Provide the (X, Y) coordinate of the cell's center where the given text is located.  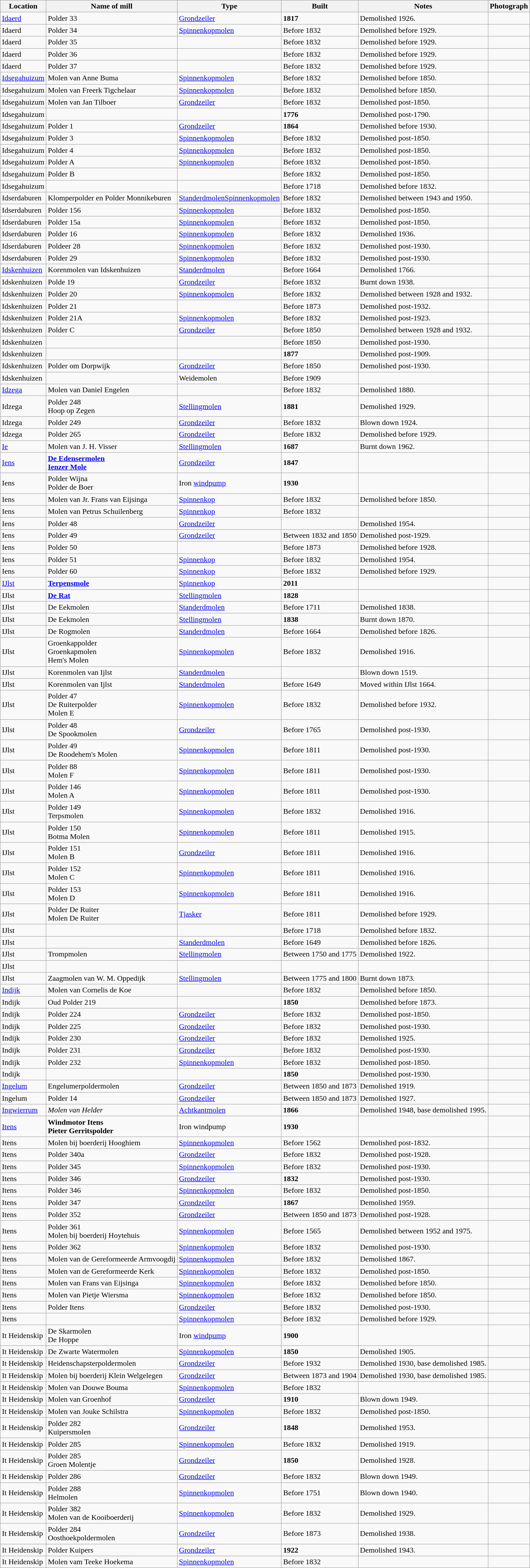
Demolished before 1873. (423, 1002)
Klomperpolder en Polder Monnikeburen (111, 198)
Built (320, 6)
Polder 16 (111, 234)
Polder 224 (111, 1014)
Zaagmolen van W. M. Oppedijk (111, 978)
Molen van Daniel Engelen (111, 390)
Polder 48De Spookmolen (111, 730)
Polder 47De RuiterpolderMolen E (111, 705)
Polder 51 (111, 559)
Polder 50 (111, 547)
Molen bij boerderij Klein Welgelegen (111, 1376)
Polder A (111, 162)
Molen van Douwe Bouma (111, 1387)
1864 (320, 126)
Polder C (111, 330)
Polder 230 (111, 1038)
Molen vam Teeke Hoekema (111, 1562)
1687 (320, 446)
Demolished post-1909. (423, 354)
Burnt down 1870. (423, 619)
Polder 288Helmolen (111, 1493)
Poldeer 28 (111, 246)
1828 (320, 595)
Burnt down 1962. (423, 446)
Polder 21A (111, 318)
Demolished 1766. (423, 270)
Burnt down 1873. (423, 978)
Polder 21 (111, 306)
Demolished 1915. (423, 832)
Demolished 1953. (423, 1428)
Polde 19 (111, 282)
Terpensmole (111, 583)
Polder 362 (111, 1247)
Polder WijnaPolder de Boer (111, 483)
Molen bij boerderij Hooghiem (111, 1143)
Demolished 1927. (423, 1098)
Polder 29 (111, 258)
1910 (320, 1399)
Between 1873 and 1904 (320, 1376)
Polder 285 (111, 1444)
Polder 231 (111, 1050)
Polder 152Molen C (111, 873)
Polder 286 (111, 1476)
Between 1832 and 1850 (320, 535)
Polder 156 (111, 210)
Polder 60 (111, 571)
Polder 20 (111, 294)
Molen van Groenhof (111, 1399)
Demolished between 1943 and 1950. (423, 198)
Demolished 1938. (423, 1534)
Type (229, 6)
2011 (320, 583)
1817 (320, 18)
Demolished post-1790. (423, 114)
1922 (320, 1550)
Polder 33 (111, 18)
De EdensermolenIenzer Mole (111, 462)
Before 1765 (320, 730)
Polder 352 (111, 1215)
Polder De RuiterMolen De Ruiter (111, 914)
Demolished 1867. (423, 1259)
Polder 14 (111, 1098)
Polder Itens (111, 1307)
Demolished post-1923. (423, 318)
Polder 361Molen bij boerderij Hoytehuis (111, 1231)
Polder 36 (111, 54)
Polder 153Molen D (111, 893)
Molen van Pietje Wiersma (111, 1295)
Molen van Jr. Frans van Eijsinga (111, 499)
Polder 150Botma Molen (111, 832)
Polder 146Molen A (111, 791)
Before 1711 (320, 607)
Polder 232 (111, 1062)
Polder 3 (111, 138)
Molen van Jouke Schilstra (111, 1411)
Demolished before 1930. (423, 126)
1881 (320, 406)
Molen van de Gereformeerde Kerk (111, 1271)
Blown down 1924. (423, 422)
Polder 340a (111, 1155)
Before 1909 (320, 378)
Demolished 1926. (423, 18)
Polder 347 (111, 1203)
Polder 15a (111, 222)
StanderdmolenSpinnenkopmolen (229, 198)
Demolished 1838. (423, 607)
Windmotor ItensPieter Gerritspolder (111, 1127)
Molen van de Gereformeerde Armvoogdij (111, 1259)
1866 (320, 1110)
Polder 88Molen F (111, 771)
Polder 37 (111, 66)
GroenkappolderGroenkapmolenHem's Molen (111, 652)
De Rogmolen (111, 631)
Polder B (111, 174)
Before 1932 (320, 1364)
Polder 49 (111, 535)
Between 1775 and 1800 (320, 978)
Polder 249 (111, 422)
Polder 35 (111, 42)
Weidemolen (229, 378)
Location (23, 6)
Polder 282Kuipersmolen (111, 1428)
Demolished 1948, base demolished 1995. (423, 1110)
Demolished 1943. (423, 1550)
Molen van Cornelis de Koe (111, 990)
Demolished 1959. (423, 1203)
1900 (320, 1335)
Burnt down 1938. (423, 282)
Polder 49De Roodehem's Molen (111, 750)
Molen van Petrus Schuilenberg (111, 511)
Name of mill (111, 6)
Demolished before 1928. (423, 547)
Polder 34 (111, 30)
Demolished post-1932. (423, 306)
Achtkantmolen (229, 1110)
Demolished 1905. (423, 1352)
1867 (320, 1203)
1848 (320, 1428)
Polder 284Oosthoekpoldermolen (111, 1534)
Demolished 1936. (423, 234)
1847 (320, 462)
Polder 151Molen B (111, 853)
Before 1562 (320, 1143)
Polder 225 (111, 1026)
Demolished post-1832. (423, 1143)
Demolished 1922. (423, 954)
Polder 48 (111, 523)
Ie (23, 446)
Blown down 1519. (423, 672)
Molen van Frans van Eijsinga (111, 1283)
Tjasker (229, 914)
Polder 285Groen Molentje (111, 1460)
De Zwarte Watermolen (111, 1352)
Molen van Freerk Tigchelaar (111, 90)
Molen van Jan Tilboer (111, 102)
1776 (320, 114)
Demolished between 1952 and 1975. (423, 1231)
Polder 382Molen van de Kooiboerderij (111, 1513)
Polder 1 (111, 126)
Demolished 1880. (423, 390)
Engelumerpoldermolen (111, 1086)
Between 1750 and 1775 (320, 954)
Blown down 1940. (423, 1493)
1832 (320, 1179)
Before 1751 (320, 1493)
Polder 345 (111, 1167)
Demolished before 1932. (423, 705)
1838 (320, 619)
Polder 149Terpsmolen (111, 812)
Korenmolen van Idskenhuizen (111, 270)
Molen van J. H. Visser (111, 446)
Photograph (509, 6)
De SkarmolenDe Hoppe (111, 1335)
Polder Kuipers (111, 1550)
Moved within IJlst 1664. (423, 684)
Polder 4 (111, 150)
Oud Polder 219 (111, 1002)
Polder 265 (111, 434)
1877 (320, 354)
Trompmolen (111, 954)
Notes (423, 6)
Polder 248Hoop op Zegen (111, 406)
Ingwierrum (23, 1110)
Demolished 1925. (423, 1038)
Molen van Anne Buma (111, 78)
Heidenschapsterpoldermolen (111, 1364)
Polder om Dorpwijk (111, 366)
Before 1565 (320, 1231)
Molen van Helder (111, 1110)
Demolished 1928. (423, 1460)
De Rat (111, 595)
Demolished post-1929. (423, 535)
